Output the [X, Y] coordinate of the center of the cell containing the given text.  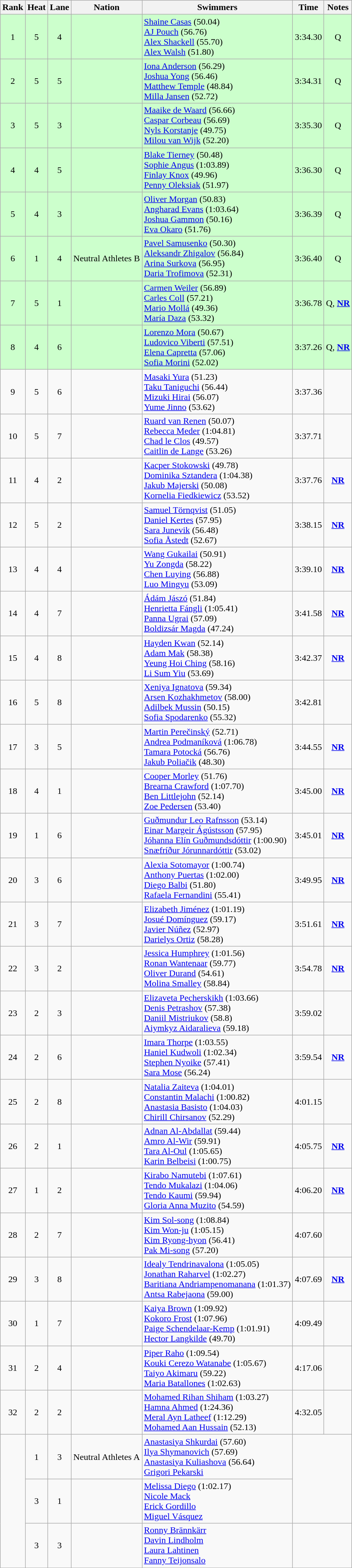
24 [13, 1057]
14 [13, 613]
Kim Sol-song (1:08.84)Kim Won-ju (1:05.15)Kim Ryong-hyon (56.41)Pak Mi-song (57.20) [218, 1235]
3:42.81 [308, 702]
3:41.58 [308, 613]
19 [13, 836]
Neutral Athletes A [107, 1457]
20 [13, 880]
3:45.01 [308, 836]
3:34.31 [308, 81]
Time [308, 7]
3:49.95 [308, 880]
Blake Tierney (50.48)Sophie Angus (1:03.89)Finlay Knox (49.96)Penny Oleksiak (51.97) [218, 170]
Melissa Diego (1:02.17)Nicole MackErick GordilloMiguel Vásquez [218, 1501]
Kaiya Brown (1:09.92)Kokoro Frost (1:07.96)Paige Schendelaar-Kemp (1:01.91)Hector Langkilde (49.70) [218, 1324]
18 [13, 791]
3:34.30 [308, 37]
3:38.15 [308, 525]
23 [13, 1013]
4:32.05 [308, 1413]
Idealy Tendrinavalona (1:05.05)Jonathan Raharvel (1:02.27)Baritiana Andriampenomanana (1:01.37)Antsa Rabejaona (59.00) [218, 1279]
Elizaveta Pecherskikh (1:03.66)Denis Petrashov (57.38)Daniil Mistriukov (58.8)Aiymkyz Aidaralieva (59.18) [218, 1013]
Natalia Zaiteva (1:04.01)Constantin Malachi (1:00.82)Anastasia Basisto (1:04.03)Chirill Chirsanov (52.29) [218, 1102]
4:07.69 [308, 1279]
4:17.06 [308, 1368]
28 [13, 1235]
3:36.78 [308, 303]
Ronny BrännkärrDavin LindholmLaura LahtinenFanny Teijonsalo [218, 1545]
3:51.61 [308, 924]
Kirabo Namutebi (1:07.61)Tendo Mukalazi (1:04.06)Tendo Kaumi (59.94)Gloria Anna Muzito (54.59) [218, 1190]
3:45.00 [308, 791]
9 [13, 391]
11 [13, 480]
Wang Gukailai (50.91)Yu Zongda (58.22)Chen Luying (56.88)Luo Mingyu (53.09) [218, 570]
4:09.49 [308, 1324]
Masaki Yura (51.23)Taku Taniguchi (56.44)Mizuki Hirai (56.07)Yume Jinno (53.62) [218, 391]
Mohamed Rihan Shiham (1:03.27)Hamna Ahmed (1:24.36)Meral Ayn Latheef (1:12.29)Mohamed Aan Hussain (52.13) [218, 1413]
13 [13, 570]
4:07.60 [308, 1235]
31 [13, 1368]
Iona Anderson (56.29)Joshua Yong (56.46)Matthew Temple (48.84)Milla Jansen (52.72) [218, 81]
25 [13, 1102]
Jessica Humphrey (1:01.56)Ronan Wantenaar (59.77)Oliver Durand (54.61)Molina Smalley (58.84) [218, 968]
Elizabeth Jiménez (1:01.19)Josué Domínguez (59.17)Javier Núñez (52.97)Darielys Ortiz (58.28) [218, 924]
Cooper Morley (51.76)Brearna Crawford (1:07.70)Ben Littlejohn (52.14)Zoe Pedersen (53.40) [218, 791]
3:35.30 [308, 125]
4:01.15 [308, 1102]
10 [13, 436]
3:39.10 [308, 570]
26 [13, 1146]
Heat [37, 7]
15 [13, 658]
Samuel Törnqvist (51.05)Daniel Kertes (57.95)Sara Junevik (56.48)Sofia Åstedt (52.67) [218, 525]
Imara Thorpe (1:03.55) Haniel Kudwoli (1:02.34)Stephen Nyoike (57.41)Sara Mose (56.24) [218, 1057]
Anastasiya Shkurdai (57.60)Ilya Shymanovich (57.69)Anastasiya Kuliashova (56.64)Grigori Pekarski [218, 1457]
3:37.36 [308, 391]
3:37.76 [308, 480]
Ruard van Renen (50.07)Rebecca Meder (1:04.81)Chad le Clos (49.57)Caitlin de Lange (53.26) [218, 436]
Swimmers [218, 7]
Shaine Casas (50.04)AJ Pouch (56.76)Alex Shackell (55.70)Alex Walsh (51.80) [218, 37]
3:36.40 [308, 259]
Lane [60, 7]
Carmen Weiler (56.89)Carles Coll (57.21)Mario Mollá (49.36)María Daza (53.32) [218, 303]
3:36.30 [308, 170]
30 [13, 1324]
3:42.37 [308, 658]
Ádám Jászó (51.84)Henrietta Fángli (1:05.41)Panna Ugrai (57.09)Boldizsár Magda (47.24) [218, 613]
Kacper Stokowski (49.78)Dominika Sztandera (1:04.38)Jakub Majerski (50.08)Kornelia Fiedkiewicz (53.52) [218, 480]
Adnan Al-Abdallat (59.44)Amro Al-Wir (59.91)Tara Al-Oul (1:05.65)Karin Belbeisi (1:00.75) [218, 1146]
27 [13, 1190]
3:44.55 [308, 747]
Oliver Morgan (50.83)Angharad Evans (1:03.64)Joshua Gammon (50.16)Eva Okaro (51.76) [218, 214]
Guðmundur Leo Rafnsson (53.14)Einar Margeir Ágústsson (57.95)Jóhanna Elín Guðmundsdóttir (1:00.90)Snæfríður Jórunnardóttir (53.02) [218, 836]
Xeniya Ignatova (59.34)Arsen Kozhakhmetov (58.00)Adilbek Mussin (50.15)Sofia Spodarenko (55.32) [218, 702]
3:54.78 [308, 968]
Hayden Kwan (52.14)Adam Mak (58.38)Yeung Hoi Ching (58.16)Li Sum Yiu (53.69) [218, 658]
Pavel Samusenko (50.30)Aleksandr Zhigalov (56.84)Arina Surkova (56.95)Daria Trofimova (52.31) [218, 259]
Notes [338, 7]
Nation [107, 7]
3:59.02 [308, 1013]
17 [13, 747]
3:59.54 [308, 1057]
32 [13, 1413]
22 [13, 968]
3:37.26 [308, 347]
16 [13, 702]
3:36.39 [308, 214]
21 [13, 924]
Alexia Sotomayor (1:00.74)Anthony Puertas (1:02.00)Diego Balbi (51.80)Rafaela Fernandini (55.41) [218, 880]
4:06.20 [308, 1190]
Lorenzo Mora (50.67)Ludovico Viberti (57.51)Elena Capretta (57.06)Sofia Morini (52.02) [218, 347]
4:05.75 [308, 1146]
12 [13, 525]
Maaike de Waard (56.66)Caspar Corbeau (56.69)Nyls Korstanje (49.75)Milou van Wijk (52.20) [218, 125]
Martin Perečinský (52.71)Andrea Podmaníková (1:06.78)Tamara Potocká (56.76)Jakub Poliačik (48.30) [218, 747]
Piper Raho (1:09.54)Kouki Cerezo Watanabe (1:05.67)Taiyo Akimaru (59.22)Maria Batallones (1:02.63) [218, 1368]
3:37.71 [308, 436]
Neutral Athletes B [107, 259]
29 [13, 1279]
Rank [13, 7]
